From the cell containing the given text, extract its center point as [X, Y] coordinate. 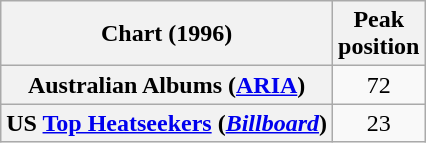
US Top Heatseekers (Billboard) [167, 123]
Peakposition [379, 34]
23 [379, 123]
Australian Albums (ARIA) [167, 85]
72 [379, 85]
Chart (1996) [167, 34]
